Extract the [x, y] coordinate from the center of the cell holding the provided text.  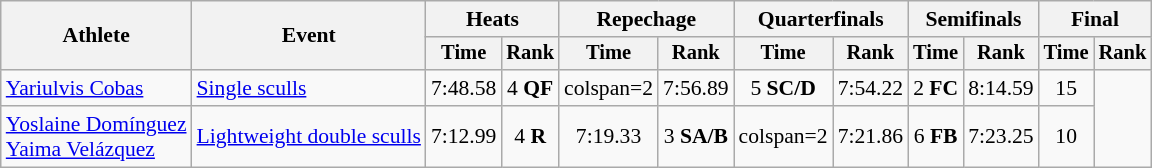
Athlete [96, 36]
Yoslaine DomínguezYaima Velázquez [96, 136]
7:21.86 [870, 136]
Final [1095, 19]
Event [309, 36]
3 SA/B [696, 136]
7:23.25 [1000, 136]
15 [1066, 88]
4 R [530, 136]
Lightweight double sculls [309, 136]
2 FC [936, 88]
Quarterfinals [822, 19]
7:12.99 [464, 136]
Semifinals [974, 19]
Single sculls [309, 88]
7:48.58 [464, 88]
10 [1066, 136]
5 SC/D [784, 88]
Yariulvis Cobas [96, 88]
7:56.89 [696, 88]
Repechage [646, 19]
Heats [492, 19]
8:14.59 [1000, 88]
7:54.22 [870, 88]
4 QF [530, 88]
7:19.33 [608, 136]
6 FB [936, 136]
